Detect which cell encompasses the target text, then output its (x, y) center coordinate. 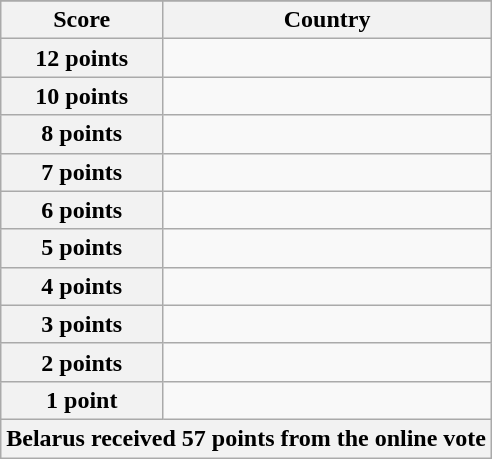
7 points (82, 172)
3 points (82, 324)
4 points (82, 286)
Country (328, 20)
Belarus received 57 points from the online vote (246, 438)
2 points (82, 362)
6 points (82, 210)
1 point (82, 400)
8 points (82, 134)
Score (82, 20)
10 points (82, 96)
5 points (82, 248)
12 points (82, 58)
